Search for the cell housing the specified text and yield its (X, Y) center coordinate. 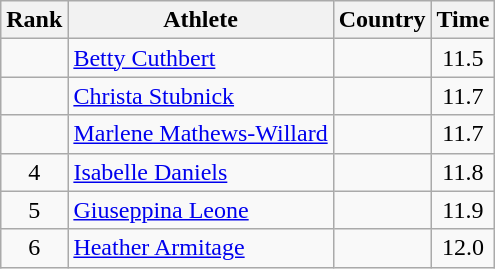
5 (34, 210)
Heather Armitage (200, 248)
11.9 (463, 210)
Isabelle Daniels (200, 172)
6 (34, 248)
Time (463, 20)
Betty Cuthbert (200, 58)
Marlene Mathews-Willard (200, 134)
11.8 (463, 172)
12.0 (463, 248)
4 (34, 172)
Christa Stubnick (200, 96)
11.5 (463, 58)
Giuseppina Leone (200, 210)
Country (382, 20)
Athlete (200, 20)
Rank (34, 20)
